Search for the cell housing the specified text and yield its [x, y] center coordinate. 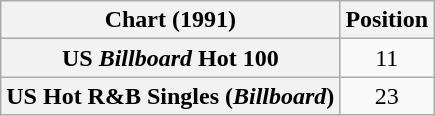
11 [387, 58]
US Billboard Hot 100 [170, 58]
Position [387, 20]
Chart (1991) [170, 20]
23 [387, 96]
US Hot R&B Singles (Billboard) [170, 96]
